Search for the cell housing the specified text and yield its (X, Y) center coordinate. 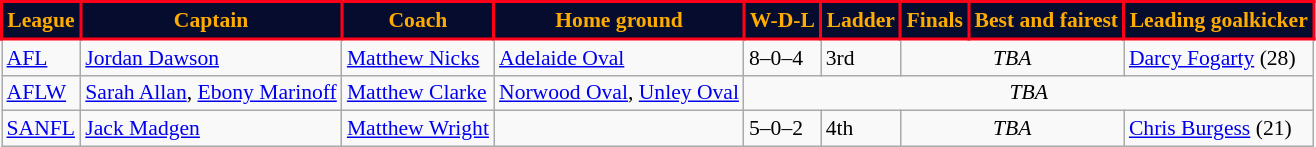
Best and fairest (1046, 20)
3rd (861, 57)
SANFL (42, 129)
Home ground (619, 20)
Adelaide Oval (619, 57)
Sarah Allan, Ebony Marinoff (211, 93)
5–0–2 (782, 129)
Darcy Fogarty (28) (1219, 57)
AFL (42, 57)
Coach (418, 20)
Chris Burgess (21) (1219, 129)
Norwood Oval, Unley Oval (619, 93)
Leading goalkicker (1219, 20)
Jack Madgen (211, 129)
AFLW (42, 93)
Captain (211, 20)
Matthew Nicks (418, 57)
Finals (935, 20)
Matthew Wright (418, 129)
Matthew Clarke (418, 93)
4th (861, 129)
8–0–4 (782, 57)
Ladder (861, 20)
League (42, 20)
Jordan Dawson (211, 57)
W-D-L (782, 20)
